Capture the cell that displays the provided text and extract its (X, Y) central coordinate. 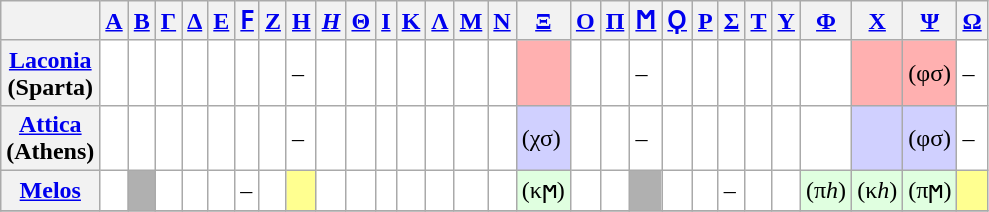
Χ (878, 21)
Κ (411, 21)
Λ (440, 21)
Ϝ (248, 21)
Π (615, 21)
Υ (786, 21)
Attica(Athens) (50, 138)
Δ (195, 21)
Ν (502, 21)
Ξ (543, 21)
Ρ (705, 21)
Θ (361, 21)
Ε (222, 21)
Ο (585, 21)
Β (142, 21)
Α (114, 21)
(κh) (878, 190)
Τ (758, 21)
Laconia(Sparta) (50, 72)
Ϻ (646, 21)
Ι (386, 21)
Ϙ (678, 21)
(χσ) (543, 138)
(πh) (826, 190)
Ψ (930, 21)
Melos (50, 190)
Γ (168, 21)
Φ (826, 21)
Μ (471, 21)
(κϻ) (543, 190)
Σ (732, 21)
Ζ (272, 21)
(πϻ) (930, 190)
Ω (972, 21)
